Capture the cell that displays the provided text and extract its [x, y] central coordinate. 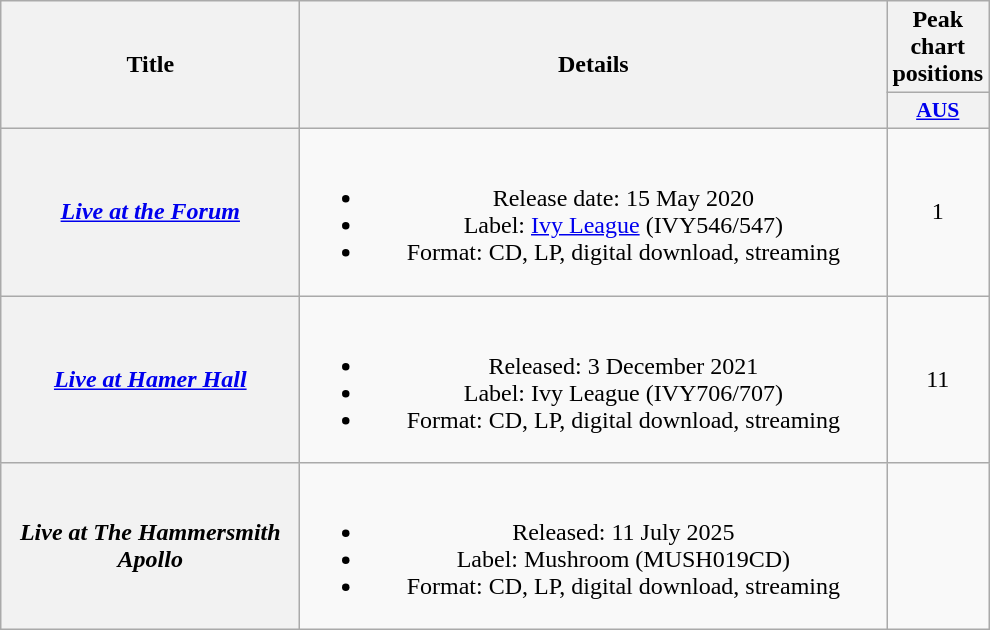
1 [938, 212]
Title [150, 65]
Live at the Forum [150, 212]
AUS [938, 111]
Peak chart positions [938, 47]
Live at The Hammersmith Apollo [150, 546]
Released: 3 December 2021Label: Ivy League (IVY706/707)Format: CD, LP, digital download, streaming [594, 380]
Details [594, 65]
Live at Hamer Hall [150, 380]
Release date: 15 May 2020Label: Ivy League (IVY546/547)Format: CD, LP, digital download, streaming [594, 212]
11 [938, 380]
Released: 11 July 2025Label: Mushroom (MUSH019CD)Format: CD, LP, digital download, streaming [594, 546]
